For the text-containing cell, return its midpoint in [X, Y] coordinate format. 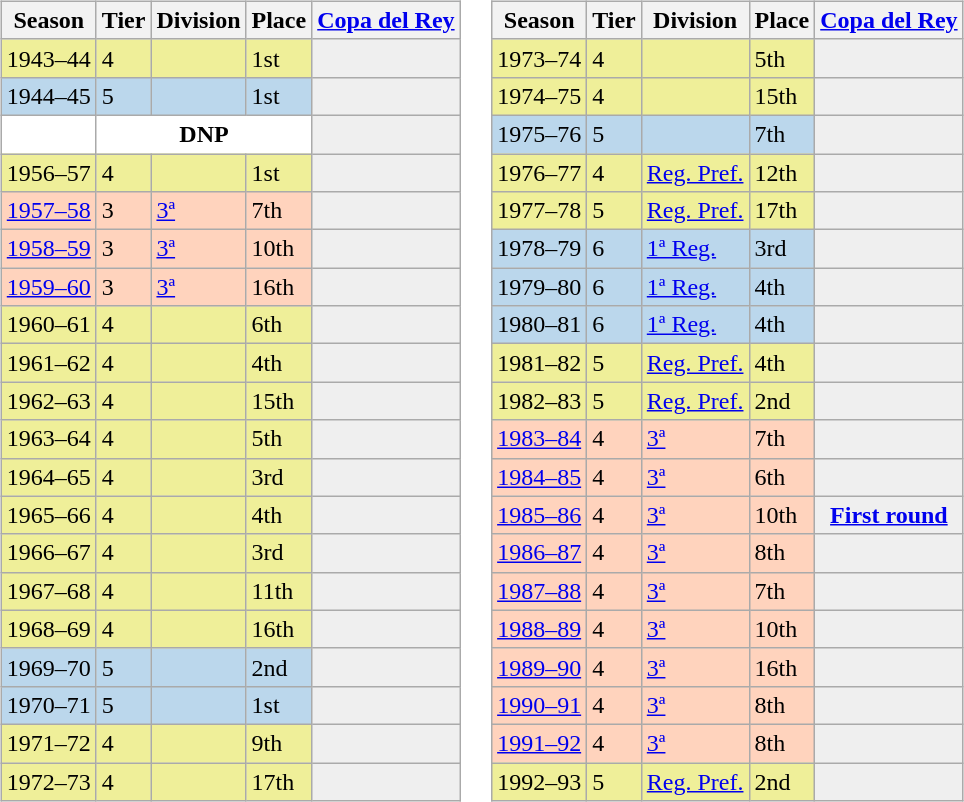
1965–66 [48, 515]
1973–74 [540, 58]
1962–63 [48, 401]
1966–67 [48, 553]
1970–71 [48, 705]
1990–91 [540, 705]
1992–93 [540, 781]
1985–86 [540, 515]
1980–81 [540, 325]
1991–92 [540, 743]
1967–68 [48, 591]
11th [279, 591]
1974–75 [540, 96]
1982–83 [540, 401]
1963–64 [48, 439]
1958–59 [48, 249]
1956–57 [48, 173]
1977–78 [540, 211]
1961–62 [48, 363]
1978–79 [540, 249]
1957–58 [48, 211]
1975–76 [540, 134]
1943–44 [48, 58]
1983–84 [540, 439]
1968–69 [48, 629]
1972–73 [48, 781]
12th [782, 173]
1960–61 [48, 325]
1964–65 [48, 477]
9th [279, 743]
1984–85 [540, 477]
1969–70 [48, 667]
1988–89 [540, 629]
1971–72 [48, 743]
DNP [204, 134]
1959–60 [48, 287]
1989–90 [540, 667]
1976–77 [540, 173]
1979–80 [540, 287]
1944–45 [48, 96]
1987–88 [540, 591]
First round [889, 515]
1981–82 [540, 363]
1986–87 [540, 553]
